Locate the cell with the specified text and output its [X, Y] center coordinate. 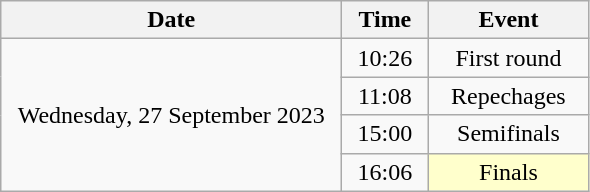
Date [172, 20]
15:00 [385, 134]
First round [508, 58]
11:08 [385, 96]
Wednesday, 27 September 2023 [172, 115]
Finals [508, 172]
Event [508, 20]
Time [385, 20]
16:06 [385, 172]
Repechages [508, 96]
Semifinals [508, 134]
10:26 [385, 58]
